Pinpoint the cell where the given text exists, returning its (X, Y) midpoint coordinate. 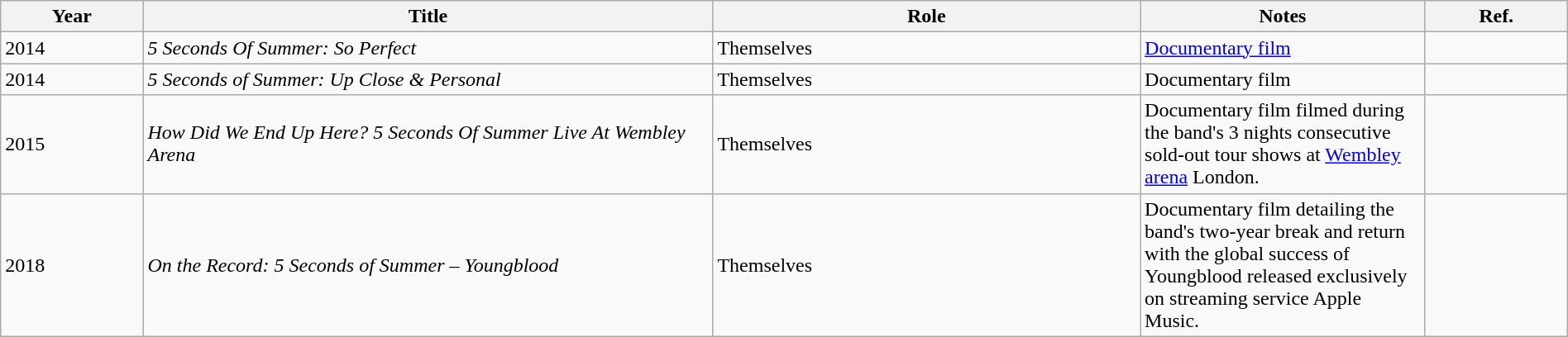
2018 (72, 264)
Ref. (1496, 17)
5 Seconds of Summer: Up Close & Personal (428, 79)
On the Record: 5 Seconds of Summer – Youngblood (428, 264)
Documentary film filmed during the band's 3 nights consecutive sold-out tour shows at Wembley arena London. (1283, 144)
Role (926, 17)
5 Seconds Of Summer: So Perfect (428, 48)
Year (72, 17)
How Did We End Up Here? 5 Seconds Of Summer Live At Wembley Arena (428, 144)
Title (428, 17)
Notes (1283, 17)
2015 (72, 144)
